Determine the [x, y] coordinate at the center of the cell enclosing the given text.  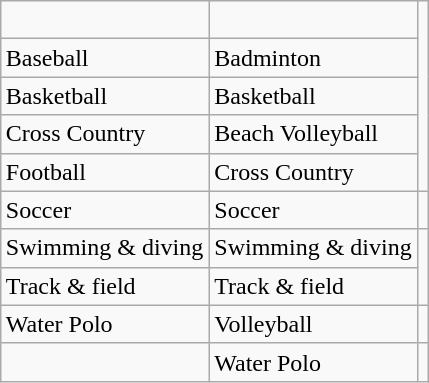
Football [104, 172]
Baseball [104, 58]
Volleyball [313, 324]
Beach Volleyball [313, 134]
Badminton [313, 58]
